Capture the cell that displays the provided text and extract its [x, y] central coordinate. 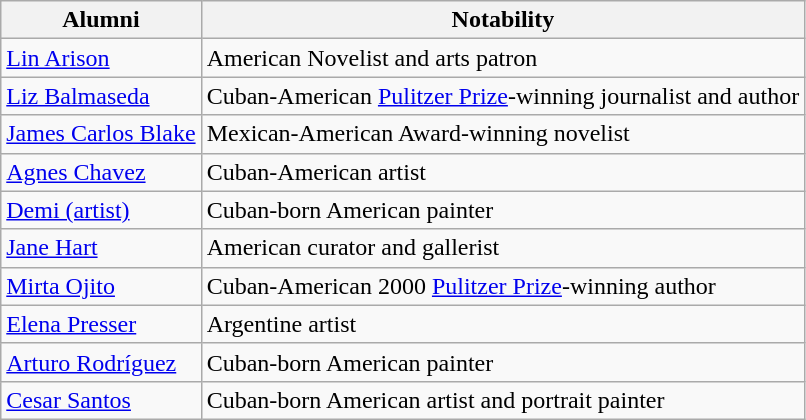
Cuban-born American artist and portrait painter [503, 400]
Argentine artist [503, 324]
Elena Presser [101, 324]
Agnes Chavez [101, 172]
Lin Arison [101, 58]
Cuban-American 2000 Pulitzer Prize-winning author [503, 286]
Notability [503, 20]
Alumni [101, 20]
Cuban-American Pulitzer Prize-winning journalist and author [503, 96]
Arturo Rodríguez [101, 362]
Jane Hart [101, 248]
James Carlos Blake [101, 134]
Demi (artist) [101, 210]
Liz Balmaseda [101, 96]
Cesar Santos [101, 400]
American Novelist and arts patron [503, 58]
Mirta Ojito [101, 286]
American curator and gallerist [503, 248]
Mexican-American Award-winning novelist [503, 134]
Cuban-American artist [503, 172]
